Pinpoint the cell where the given text exists, returning its [x, y] midpoint coordinate. 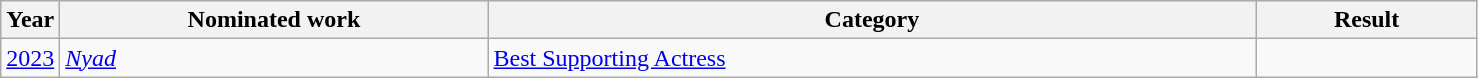
Result [1366, 20]
Best Supporting Actress [872, 58]
Category [872, 20]
Year [30, 20]
2023 [30, 58]
Nyad [274, 58]
Nominated work [274, 20]
